Locate the cell with the specified text and output its (x, y) center coordinate. 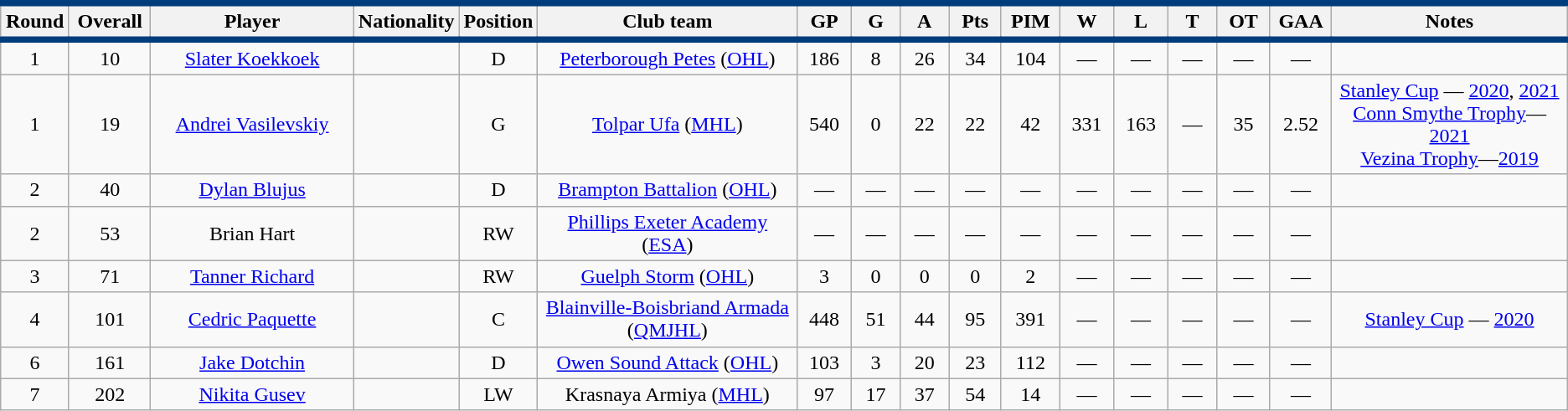
Krasnaya Armiya (MHL) (668, 394)
Blainville-Boisbriand Armada (QMJHL) (668, 320)
186 (824, 57)
Owen Sound Attack (OHL) (668, 362)
L (1141, 22)
540 (824, 124)
42 (1030, 124)
Brampton Battalion (OHL) (668, 190)
53 (109, 233)
35 (1244, 124)
Stanley Cup — 2020 (1449, 320)
2.52 (1300, 124)
Slater Koekkoek (252, 57)
202 (109, 394)
54 (975, 394)
112 (1030, 362)
Tanner Richard (252, 276)
LW (498, 394)
4 (35, 320)
6 (35, 362)
104 (1030, 57)
17 (875, 394)
Position (498, 22)
14 (1030, 394)
331 (1086, 124)
40 (109, 190)
19 (109, 124)
Tolpar Ufa (MHL) (668, 124)
Pts (975, 22)
Jake Dotchin (252, 362)
7 (35, 394)
PIM (1030, 22)
Club team (668, 22)
20 (925, 362)
23 (975, 362)
A (925, 22)
Guelph Storm (OHL) (668, 276)
Nationality (406, 22)
51 (875, 320)
161 (109, 362)
95 (975, 320)
34 (975, 57)
W (1086, 22)
8 (875, 57)
Nikita Gusev (252, 394)
97 (824, 394)
163 (1141, 124)
Dylan Blujus (252, 190)
Overall (109, 22)
26 (925, 57)
Peterborough Petes (OHL) (668, 57)
OT (1244, 22)
Stanley Cup — 2020, 2021Conn Smythe Trophy—2021Vezina Trophy—2019 (1449, 124)
Notes (1449, 22)
C (498, 320)
44 (925, 320)
Andrei Vasilevskiy (252, 124)
Brian Hart (252, 233)
Cedric Paquette (252, 320)
391 (1030, 320)
GP (824, 22)
Phillips Exeter Academy (ESA) (668, 233)
37 (925, 394)
Round (35, 22)
71 (109, 276)
103 (824, 362)
101 (109, 320)
10 (109, 57)
Player (252, 22)
GAA (1300, 22)
T (1192, 22)
448 (824, 320)
